Extract the [x, y] coordinate from the center of the cell holding the provided text.  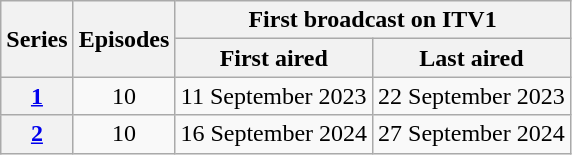
1 [37, 96]
First aired [274, 58]
Episodes [124, 39]
16 September 2024 [274, 134]
2 [37, 134]
Last aired [472, 58]
22 September 2023 [472, 96]
First broadcast on ITV1 [372, 20]
27 September 2024 [472, 134]
11 September 2023 [274, 96]
Series [37, 39]
